Detect which cell encompasses the target text, then output its (X, Y) center coordinate. 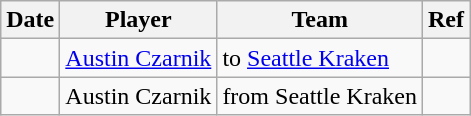
Player (138, 20)
to Seattle Kraken (320, 58)
from Seattle Kraken (320, 96)
Team (320, 20)
Ref (446, 20)
Date (30, 20)
